Return the [x, y] coordinate for the center point of the cell that contains the specified text.  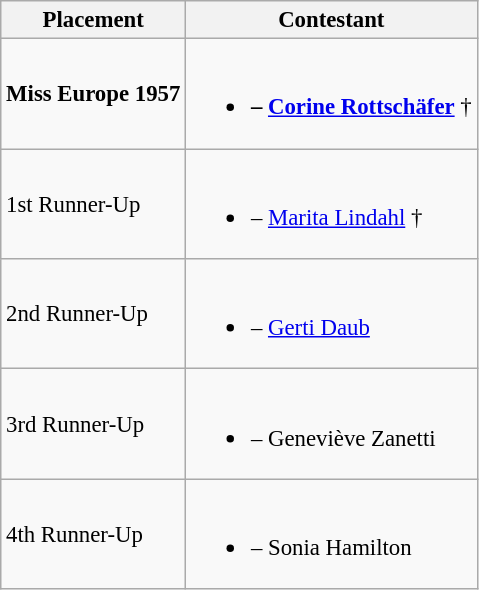
– Corine Rottschäfer † [332, 94]
– Geneviève Zanetti [332, 424]
4th Runner-Up [94, 534]
2nd Runner-Up [94, 314]
Placement [94, 20]
3rd Runner-Up [94, 424]
– Marita Lindahl † [332, 204]
Contestant [332, 20]
1st Runner-Up [94, 204]
– Sonia Hamilton [332, 534]
Miss Europe 1957 [94, 94]
– Gerti Daub [332, 314]
